Return the [x, y] coordinate for the center point of the cell that contains the specified text.  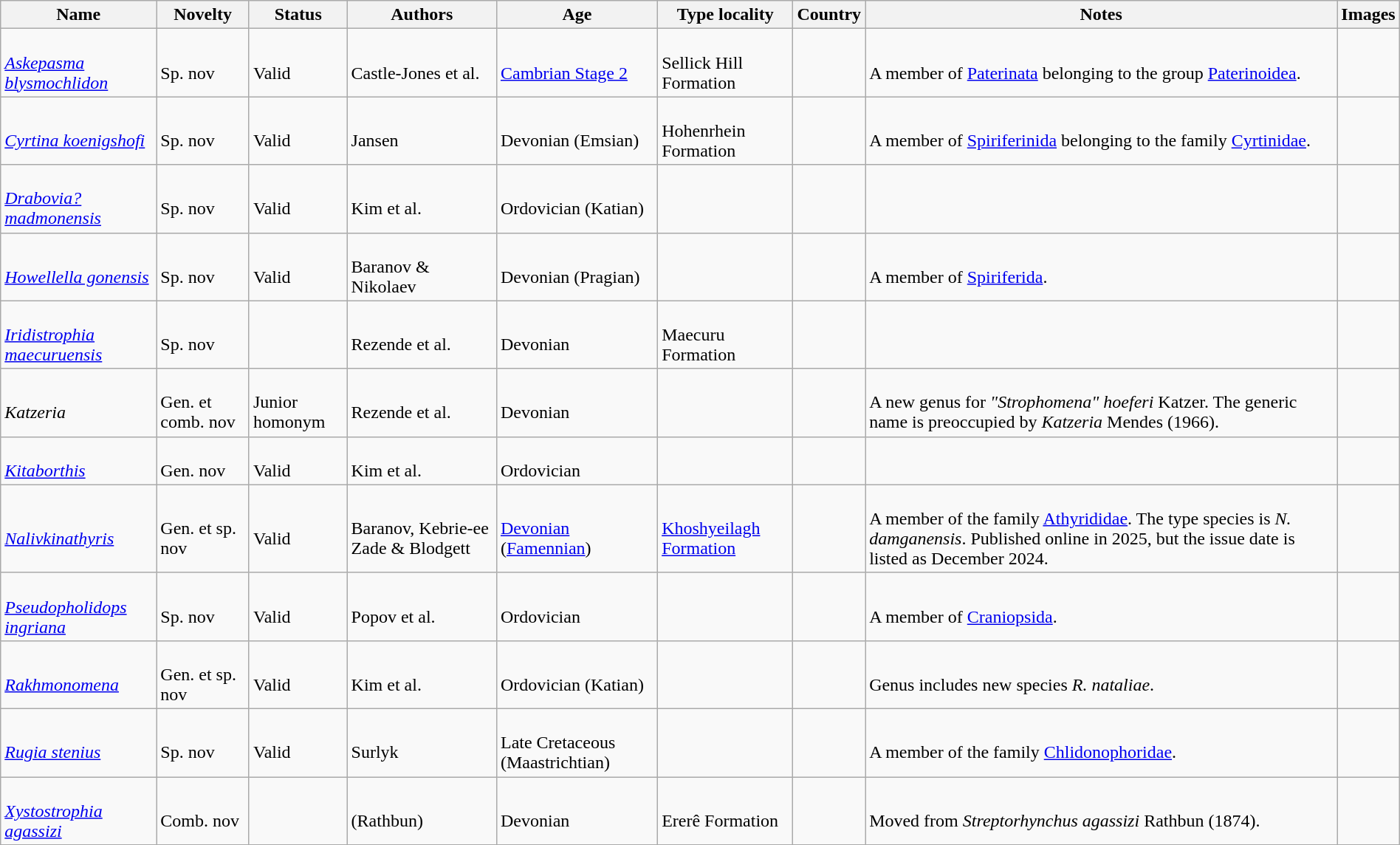
Iridistrophia maecuruensis [78, 335]
Genus includes new species R. nataliae. [1102, 674]
Popov et al. [422, 606]
Devonian (Famennian) [577, 529]
Notes [1102, 15]
(Rathbun) [422, 811]
Kitaborthis [78, 461]
A member of the family Chlidonophoridae. [1102, 742]
Jansen [422, 131]
Surlyk [422, 742]
Comb. nov [203, 811]
Rugia stenius [78, 742]
Hohenrhein Formation [725, 131]
A member of Paterinata belonging to the group Paterinoidea. [1102, 63]
A member of Spiriferida. [1102, 267]
Late Cretaceous (Maastrichtian) [577, 742]
Name [78, 15]
Askepasma blysmochlidon [78, 63]
Country [829, 15]
A new genus for "Strophomena" hoeferi Katzer. The generic name is preoccupied by Katzeria Mendes (1966). [1102, 403]
Howellella gonensis [78, 267]
Maecuru Formation [725, 335]
Cambrian Stage 2 [577, 63]
Baranov, Kebrie-ee Zade & Blodgett [422, 529]
Castle-Jones et al. [422, 63]
Gen. nov [203, 461]
Authors [422, 15]
Ererê Formation [725, 811]
Novelty [203, 15]
Status [298, 15]
A member of the family Athyrididae. The type species is N. damganensis. Published online in 2025, but the issue date is listed as December 2024. [1102, 529]
Xystostrophia agassizi [78, 811]
Rakhmonomena [78, 674]
Type locality [725, 15]
Images [1368, 15]
Sellick Hill Formation [725, 63]
A member of Craniopsida. [1102, 606]
Devonian (Emsian) [577, 131]
Age [577, 15]
Katzeria [78, 403]
Cyrtina koenigshofi [78, 131]
Khoshyeilagh Formation [725, 529]
A member of Spiriferinida belonging to the family Cyrtinidae. [1102, 131]
Drabovia? madmonensis [78, 199]
Junior homonym [298, 403]
Baranov & Nikolaev [422, 267]
Gen. et comb. nov [203, 403]
Pseudopholidops ingriana [78, 606]
Nalivkinathyris [78, 529]
Moved from Streptorhynchus agassizi Rathbun (1874). [1102, 811]
Devonian (Pragian) [577, 267]
